For the text-containing cell, return its midpoint in [x, y] coordinate format. 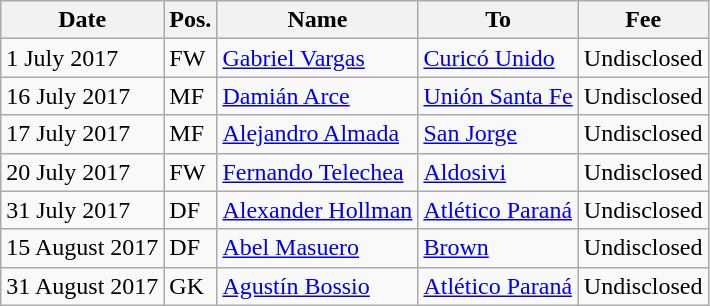
GK [190, 286]
Fee [643, 20]
Date [82, 20]
Brown [498, 248]
Name [318, 20]
San Jorge [498, 134]
Aldosivi [498, 172]
Curicó Unido [498, 58]
Pos. [190, 20]
Gabriel Vargas [318, 58]
31 August 2017 [82, 286]
16 July 2017 [82, 96]
Agustín Bossio [318, 286]
31 July 2017 [82, 210]
1 July 2017 [82, 58]
Fernando Telechea [318, 172]
Abel Masuero [318, 248]
15 August 2017 [82, 248]
Unión Santa Fe [498, 96]
Alexander Hollman [318, 210]
20 July 2017 [82, 172]
17 July 2017 [82, 134]
Alejandro Almada [318, 134]
Damián Arce [318, 96]
To [498, 20]
